Extract the [X, Y] coordinate from the center of the cell holding the provided text.  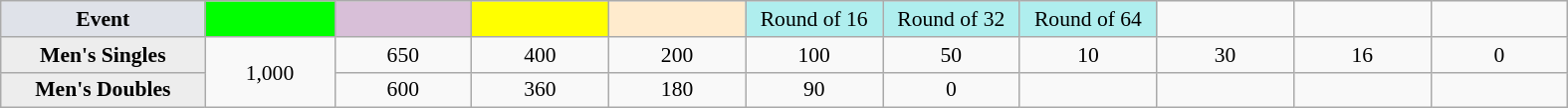
Round of 32 [951, 19]
180 [677, 90]
100 [814, 55]
200 [677, 55]
650 [403, 55]
360 [541, 90]
Round of 64 [1088, 19]
Men's Doubles [104, 90]
16 [1362, 55]
Round of 16 [814, 19]
600 [403, 90]
90 [814, 90]
30 [1226, 55]
Event [104, 19]
Men's Singles [104, 55]
400 [541, 55]
1,000 [270, 72]
10 [1088, 55]
50 [951, 55]
